Return [X, Y] of the center of cell containing provided text 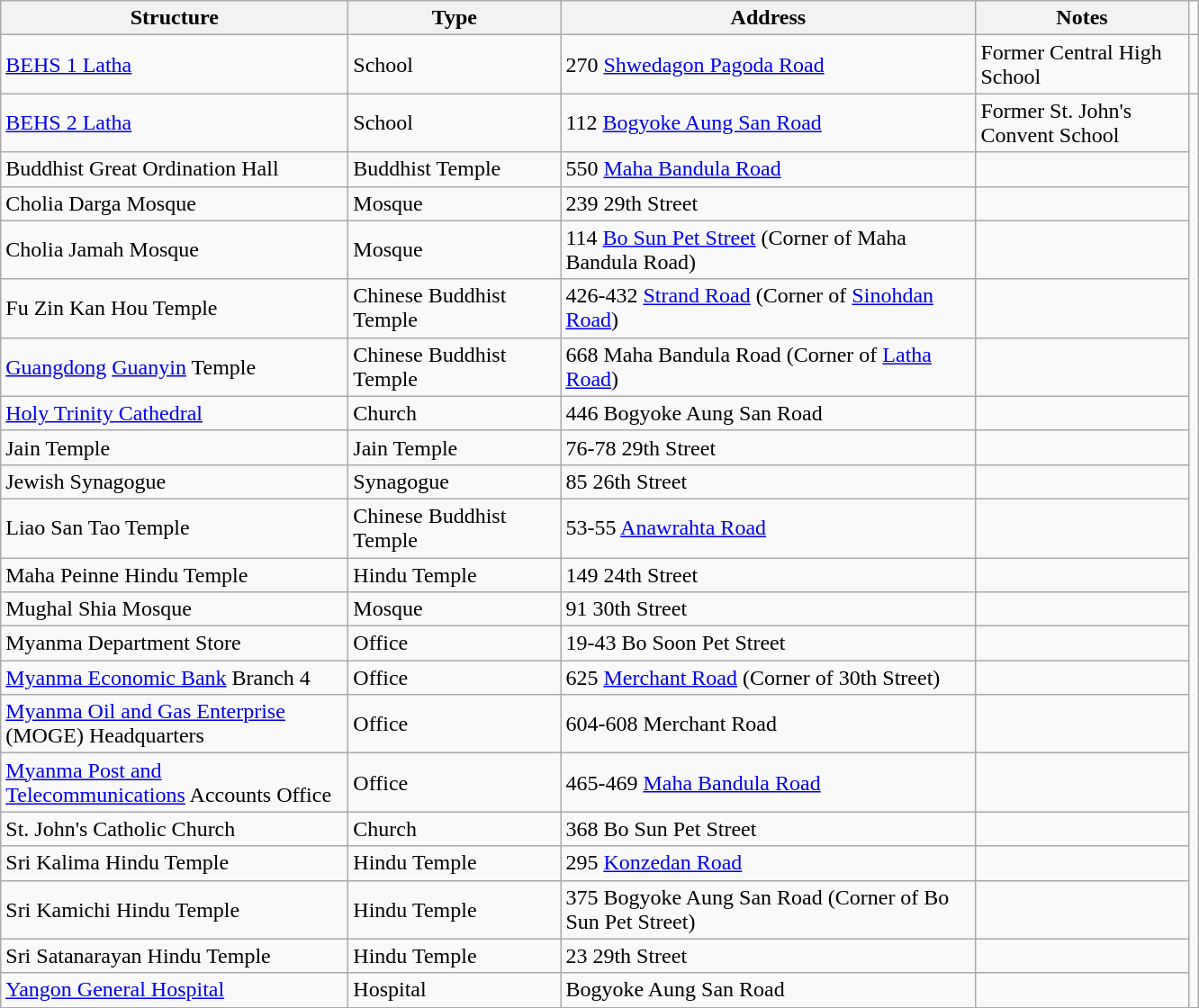
53-55 Anawrahta Road [769, 527]
Synagogue [455, 481]
91 30th Street [769, 609]
Yangon General Hospital [175, 990]
446 Bogyoke Aung San Road [769, 413]
Type [455, 18]
Buddhist Great Ordination Hall [175, 169]
19-43 Bo Soon Pet Street [769, 643]
375 Bogyoke Aung San Road (Corner of Bo Sun Pet Street) [769, 909]
Bogyoke Aung San Road [769, 990]
Cholia Darga Mosque [175, 203]
Myanma Economic Bank Branch 4 [175, 678]
Buddhist Temple [455, 169]
368 Bo Sun Pet Street [769, 829]
Holy Trinity Cathedral [175, 413]
465-469 Maha Bandula Road [769, 783]
625 Merchant Road (Corner of 30th Street) [769, 678]
Former St. John's Convent School [1082, 122]
76-78 29th Street [769, 447]
Address [769, 18]
23 29th Street [769, 956]
295 Konzedan Road [769, 863]
Hospital [455, 990]
85 26th Street [769, 481]
Myanma Post and Telecommunications Accounts Office [175, 783]
Sri Kalima Hindu Temple [175, 863]
550 Maha Bandula Road [769, 169]
Myanma Oil and Gas Enterprise (MOGE) Headquarters [175, 724]
Sri Kamichi Hindu Temple [175, 909]
426-432 Strand Road (Corner of Sinohdan Road) [769, 308]
Notes [1082, 18]
604-608 Merchant Road [769, 724]
112 Bogyoke Aung San Road [769, 122]
Mughal Shia Mosque [175, 609]
BEHS 2 Latha [175, 122]
270 Shwedagon Pagoda Road [769, 65]
Guangdong Guanyin Temple [175, 367]
Structure [175, 18]
239 29th Street [769, 203]
St. John's Catholic Church [175, 829]
Cholia Jamah Mosque [175, 250]
Liao San Tao Temple [175, 527]
668 Maha Bandula Road (Corner of Latha Road) [769, 367]
Maha Peinne Hindu Temple [175, 575]
149 24th Street [769, 575]
Sri Satanarayan Hindu Temple [175, 956]
Myanma Department Store [175, 643]
BEHS 1 Latha [175, 65]
Fu Zin Kan Hou Temple [175, 308]
Former Central High School [1082, 65]
Jewish Synagogue [175, 481]
114 Bo Sun Pet Street (Corner of Maha Bandula Road) [769, 250]
